Return (x, y) of the center of cell containing provided text 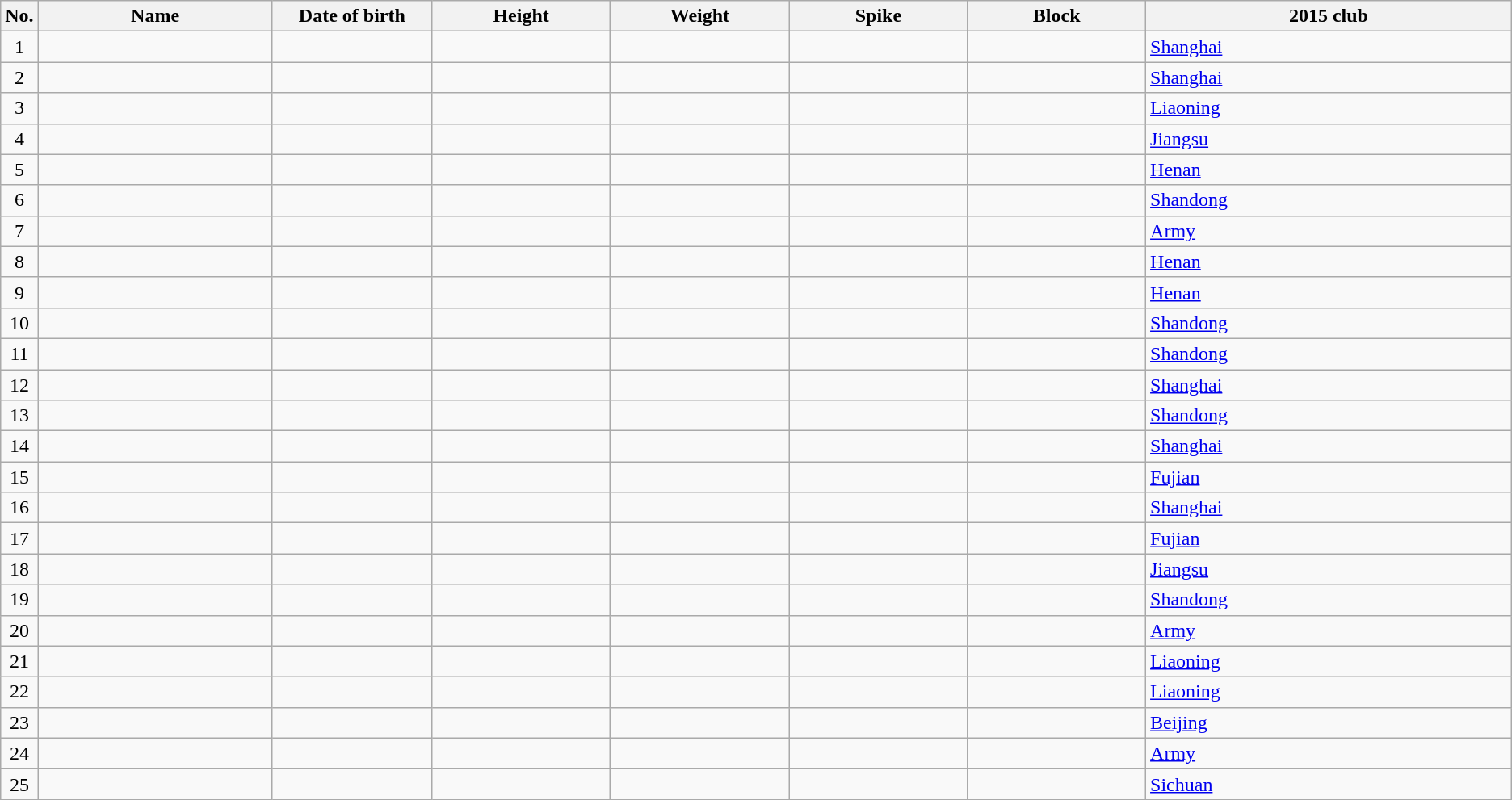
9 (19, 292)
No. (19, 16)
7 (19, 231)
13 (19, 416)
15 (19, 477)
6 (19, 200)
Weight (699, 16)
Beijing (1329, 723)
3 (19, 108)
Block (1056, 16)
Height (522, 16)
Date of birth (352, 16)
18 (19, 569)
21 (19, 661)
14 (19, 446)
1 (19, 47)
12 (19, 385)
16 (19, 508)
23 (19, 723)
10 (19, 323)
25 (19, 784)
4 (19, 139)
Spike (879, 16)
2 (19, 77)
19 (19, 600)
20 (19, 630)
2015 club (1329, 16)
Sichuan (1329, 784)
8 (19, 262)
11 (19, 354)
17 (19, 538)
5 (19, 170)
24 (19, 753)
Name (155, 16)
22 (19, 692)
